Find where the given text appears and provide that cell's center as [X, Y] coordinate. 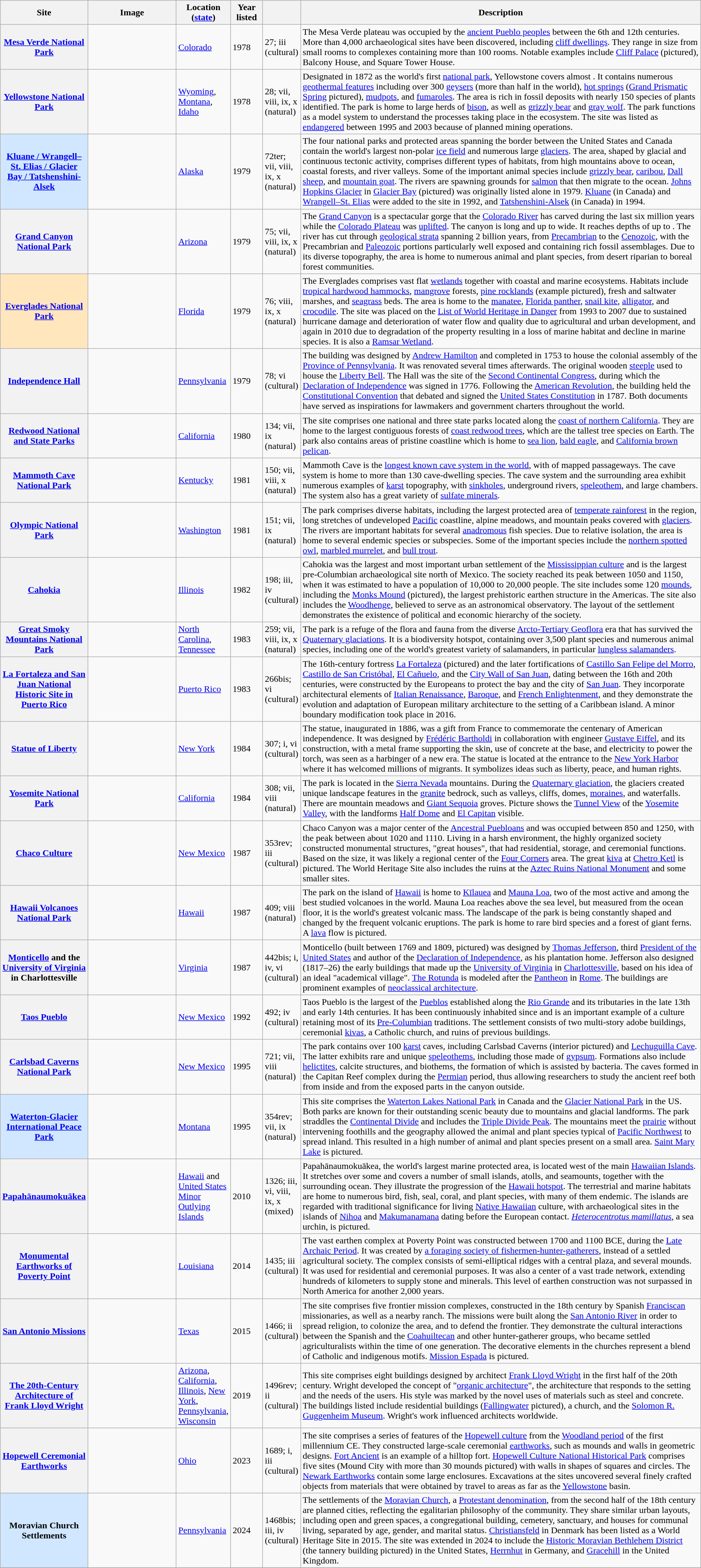
2024 [247, 1530]
1326; iii, vi, viii, ix, x (mixed) [282, 1196]
La Fortaleza and San Juan National Historic Site in Puerto Rico [44, 689]
Year listed [247, 13]
Redwood National and State Parks [44, 436]
2015 [247, 1331]
North Carolina, Tennessee [204, 639]
307; i, vi (cultural) [282, 749]
Washington [204, 530]
Everglades National Park [44, 311]
28; vii, viii, ix, x (natural) [282, 102]
Moravian Church Settlements [44, 1530]
Chaco Culture [44, 853]
1992 [247, 1017]
Image [132, 13]
308; vii, viii (natural) [282, 798]
Louisiana [204, 1266]
1435; iii (cultural) [282, 1266]
Cahokia [44, 589]
442bis; i, iv, vi (cultural) [282, 967]
Hawaii and United States Minor Outlying Islands [204, 1196]
Mammoth Cave National Park [44, 480]
Hopewell Ceremonial Earthworks [44, 1460]
2019 [247, 1396]
151; vii, ix (natural) [282, 530]
Virginia [204, 967]
Kentucky [204, 480]
Statue of Liberty [44, 749]
San Antonio Missions [44, 1331]
2023 [247, 1460]
Mesa Verde National Park [44, 47]
Carlsbad Caverns National Park [44, 1067]
1466; ii (cultural) [282, 1331]
Monticello and the University of Virginia in Charlottesville [44, 967]
150; vii, viii, x (natural) [282, 480]
Site [44, 13]
134; vii, ix (natural) [282, 436]
27; iii (cultural) [282, 47]
Arizona [204, 241]
Description [501, 13]
Location (state) [204, 13]
New York [204, 749]
Olympic National Park [44, 530]
409; viii (natural) [282, 913]
1980 [247, 436]
Yosemite National Park [44, 798]
Waterton-Glacier International Peace Park [44, 1126]
Kluane / Wrangell–St. Elias / Glacier Bay / Tatshenshini-Alsek [44, 171]
Grand Canyon National Park [44, 241]
Colorado [204, 47]
354rev; vii, ix (natural) [282, 1126]
1468bis; iii, iv (cultural) [282, 1530]
2014 [247, 1266]
Yellowstone National Park [44, 102]
353rev; iii (cultural) [282, 853]
198; iii, iv (cultural) [282, 589]
Papahānaumokuākea [44, 1196]
1496rev; ii (cultural) [282, 1396]
75; vii, viii, ix, x (natural) [282, 241]
The 20th-Century Architecture of Frank Lloyd Wright [44, 1396]
259; vii, viii, ix, x (natural) [282, 639]
Illinois [204, 589]
Ohio [204, 1460]
Wyoming, Montana, Idaho [204, 102]
Arizona, California, Illinois, New York, Pennsylvania, Wisconsin [204, 1396]
Hawaii Volcanoes National Park [44, 913]
Independence Hall [44, 381]
78; vi (cultural) [282, 381]
721; vii, viii (natural) [282, 1067]
Florida [204, 311]
Montana [204, 1126]
Monumental Earthworks of Poverty Point [44, 1266]
Great Smoky Mountains National Park [44, 639]
Hawaii [204, 913]
Alaska [204, 171]
1689; i, iii (cultural) [282, 1460]
2010 [247, 1196]
Taos Pueblo [44, 1017]
492; iv (cultural) [282, 1017]
266bis; vi (cultural) [282, 689]
Texas [204, 1331]
1982 [247, 589]
Puerto Rico [204, 689]
76; viii, ix, x (natural) [282, 311]
72ter; vii, viii, ix, x (natural) [282, 171]
